Extract the (X, Y) coordinate from the center of the cell holding the provided text.  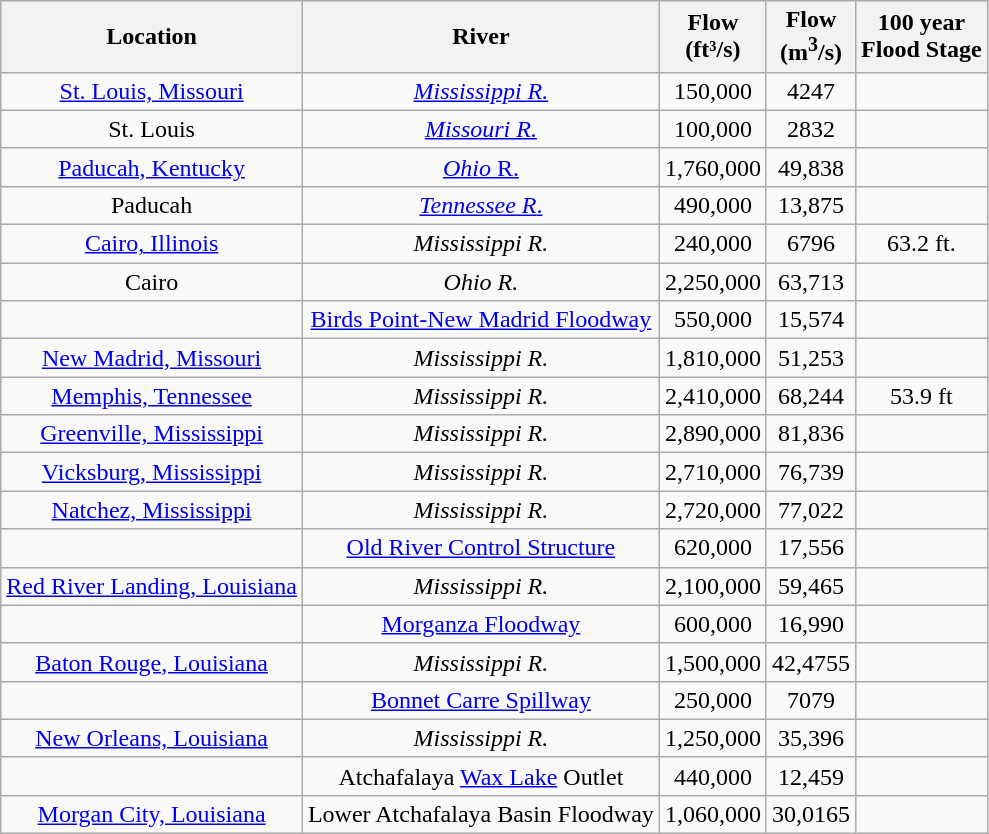
2,100,000 (712, 586)
1,500,000 (712, 662)
490,000 (712, 205)
1,810,000 (712, 358)
Paducah (152, 205)
16,990 (810, 624)
42,4755 (810, 662)
Old River Control Structure (480, 548)
Tennessee R. (480, 205)
1,250,000 (712, 738)
100,000 (712, 129)
30,0165 (810, 814)
51,253 (810, 358)
St. Louis (152, 129)
440,000 (712, 776)
Birds Point-New Madrid Floodway (480, 320)
63,713 (810, 282)
620,000 (712, 548)
2,250,000 (712, 282)
15,574 (810, 320)
Atchafalaya Wax Lake Outlet (480, 776)
Natchez, Mississippi (152, 510)
Lower Atchafalaya Basin Floodway (480, 814)
St. Louis, Missouri (152, 91)
2,720,000 (712, 510)
Memphis, Tennessee (152, 396)
35,396 (810, 738)
New Madrid, Missouri (152, 358)
550,000 (712, 320)
River (480, 37)
Location (152, 37)
63.2 ft. (922, 244)
New Orleans, Louisiana (152, 738)
76,739 (810, 472)
2,710,000 (712, 472)
250,000 (712, 700)
Baton Rouge, Louisiana (152, 662)
81,836 (810, 434)
12,459 (810, 776)
Paducah, Kentucky (152, 167)
6796 (810, 244)
Morgan City, Louisiana (152, 814)
Red River Landing, Louisiana (152, 586)
77,022 (810, 510)
68,244 (810, 396)
4247 (810, 91)
Greenville, Mississippi (152, 434)
Flow(ft³/s) (712, 37)
2,410,000 (712, 396)
150,000 (712, 91)
Bonnet Carre Spillway (480, 700)
1,060,000 (712, 814)
Morganza Floodway (480, 624)
Cairo (152, 282)
53.9 ft (922, 396)
Flow(m3/s) (810, 37)
Cairo, Illinois (152, 244)
7079 (810, 700)
1,760,000 (712, 167)
240,000 (712, 244)
17,556 (810, 548)
59,465 (810, 586)
Vicksburg, Mississippi (152, 472)
13,875 (810, 205)
2,890,000 (712, 434)
Missouri R. (480, 129)
100 yearFlood Stage (922, 37)
49,838 (810, 167)
600,000 (712, 624)
2832 (810, 129)
